Determine the [X, Y] coordinate at the center of the cell enclosing the given text.  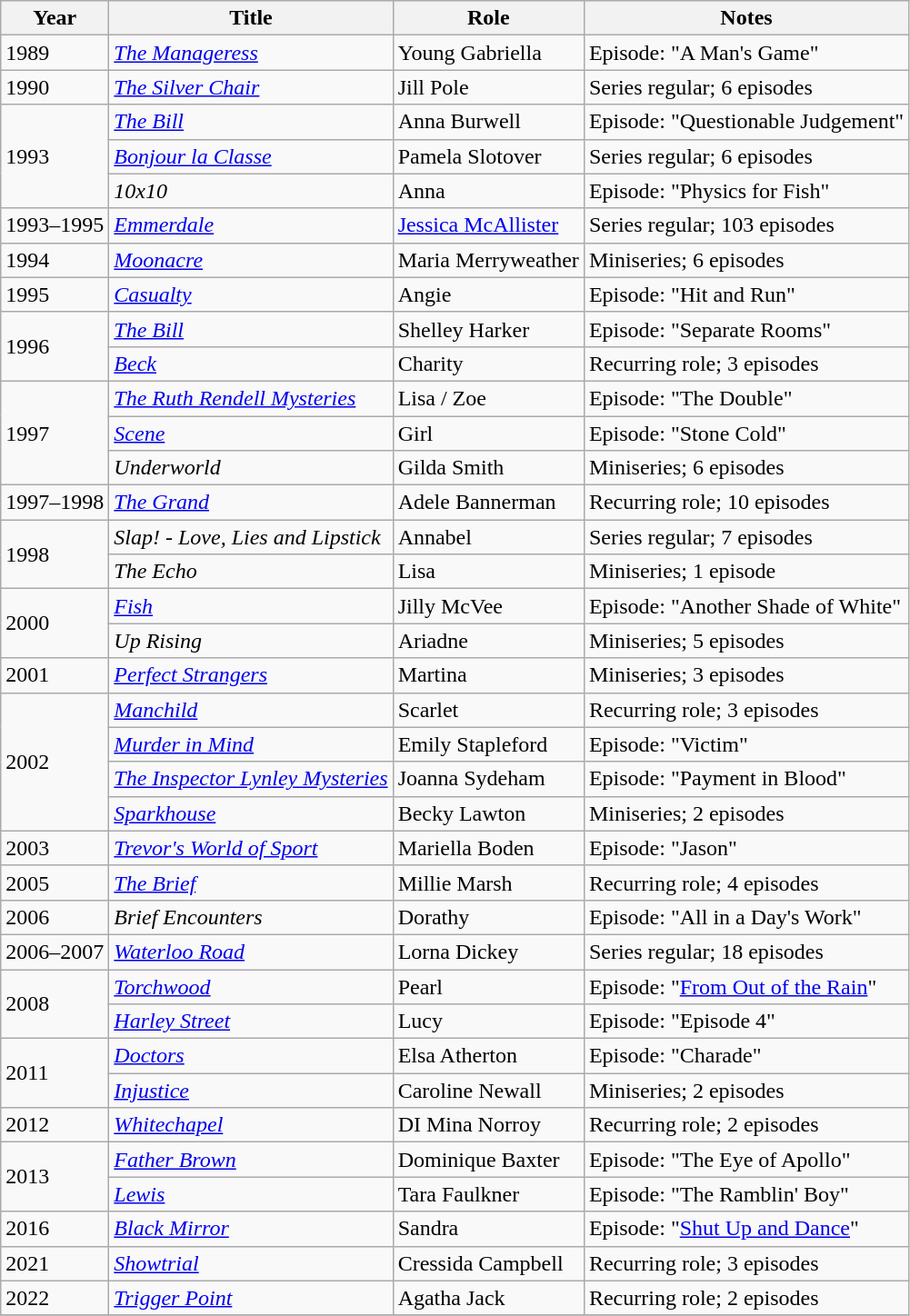
Anna Burwell [488, 122]
Miniseries; 1 episode [745, 572]
Episode: "A Man's Game" [745, 53]
Episode: "Victim" [745, 744]
Brief Encounters [251, 917]
Charity [488, 364]
1990 [55, 87]
Episode: "Jason" [745, 848]
Anna [488, 191]
Martina [488, 675]
Jill Pole [488, 87]
Injustice [251, 1091]
Pamela Slotover [488, 156]
The Echo [251, 572]
Lisa [488, 572]
Father Brown [251, 1160]
Lorna Dickey [488, 952]
1993 [55, 156]
The Silver Chair [251, 87]
1995 [55, 294]
Mariella Boden [488, 848]
Waterloo Road [251, 952]
Gilda Smith [488, 468]
Episode: "Stone Cold" [745, 434]
Girl [488, 434]
Ariadne [488, 641]
2021 [55, 1263]
Scene [251, 434]
2013 [55, 1177]
Lucy [488, 1022]
2005 [55, 882]
1997 [55, 433]
Showtrial [251, 1263]
1989 [55, 53]
Notes [745, 18]
DI Mina Norroy [488, 1125]
Emmerdale [251, 225]
Series regular; 7 episodes [745, 537]
Episode: "Physics for Fish" [745, 191]
Beck [251, 364]
The Ruth Rendell Mysteries [251, 398]
Trevor's World of Sport [251, 848]
Bonjour la Classe [251, 156]
Up Rising [251, 641]
Role [488, 18]
Pearl [488, 986]
Episode: "Charade" [745, 1056]
Episode: "Another Shade of White" [745, 606]
2006–2007 [55, 952]
Year [55, 18]
1996 [55, 346]
Doctors [251, 1056]
Episode: "Shut Up and Dance" [745, 1229]
Shelley Harker [488, 329]
Lewis [251, 1194]
Miniseries; 5 episodes [745, 641]
Millie Marsh [488, 882]
Jilly McVee [488, 606]
The Manageress [251, 53]
Cressida Campbell [488, 1263]
Episode: "Hit and Run" [745, 294]
Dominique Baxter [488, 1160]
Joanna Sydeham [488, 779]
Episode: "Separate Rooms" [745, 329]
Whitechapel [251, 1125]
Lisa / Zoe [488, 398]
Jessica McAllister [488, 225]
The Grand [251, 503]
1994 [55, 260]
Adele Bannerman [488, 503]
Episode: "The Eye of Apollo" [745, 1160]
Black Mirror [251, 1229]
Series regular; 18 episodes [745, 952]
Slap! - Love, Lies and Lipstick [251, 537]
2016 [55, 1229]
Episode: "Payment in Blood" [745, 779]
Dorathy [488, 917]
Angie [488, 294]
2022 [55, 1298]
Series regular; 103 episodes [745, 225]
1998 [55, 554]
2000 [55, 623]
2003 [55, 848]
Underworld [251, 468]
Perfect Strangers [251, 675]
Moonacre [251, 260]
Title [251, 18]
1997–1998 [55, 503]
Casualty [251, 294]
2012 [55, 1125]
Trigger Point [251, 1298]
Murder in Mind [251, 744]
Harley Street [251, 1022]
Episode: "The Ramblin' Boy" [745, 1194]
2001 [55, 675]
Annabel [488, 537]
Recurring role; 4 episodes [745, 882]
2002 [55, 762]
Episode: "Episode 4" [745, 1022]
2011 [55, 1073]
10x10 [251, 191]
The Brief [251, 882]
Sparkhouse [251, 813]
The Inspector Lynley Mysteries [251, 779]
Scarlet [488, 710]
1993–1995 [55, 225]
Miniseries; 3 episodes [745, 675]
Torchwood [251, 986]
Episode: "Questionable Judgement" [745, 122]
Agatha Jack [488, 1298]
Sandra [488, 1229]
Tara Faulkner [488, 1194]
Maria Merryweather [488, 260]
Young Gabriella [488, 53]
Becky Lawton [488, 813]
2008 [55, 1003]
Manchild [251, 710]
Caroline Newall [488, 1091]
Episode: "From Out of the Rain" [745, 986]
Episode: "The Double" [745, 398]
Fish [251, 606]
Elsa Atherton [488, 1056]
Episode: "All in a Day's Work" [745, 917]
Recurring role; 10 episodes [745, 503]
Emily Stapleford [488, 744]
2006 [55, 917]
